Extract the (x, y) coordinate from the center of the cell holding the provided text.  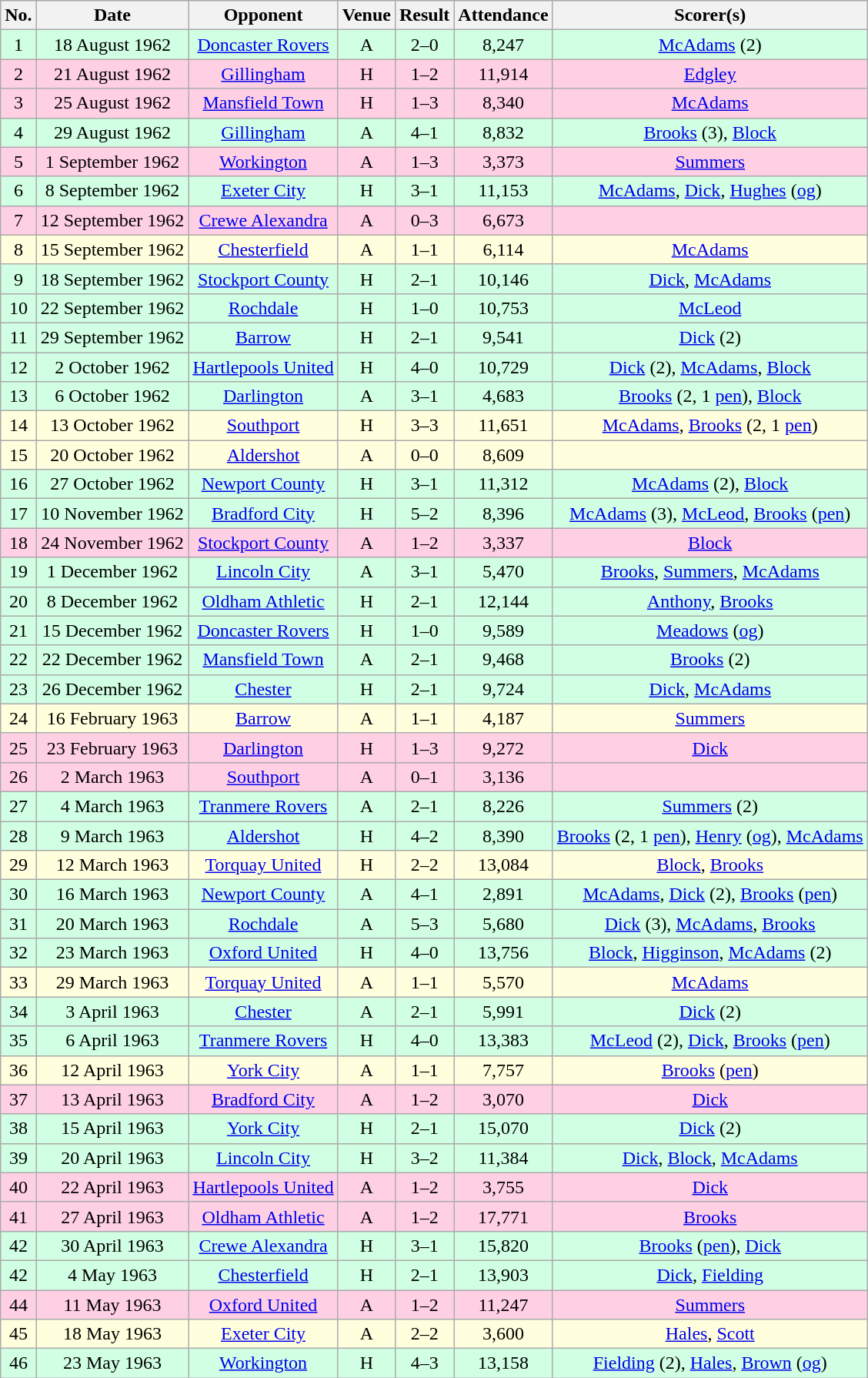
8 September 1962 (112, 191)
4,683 (503, 396)
34 (18, 1012)
5–3 (424, 924)
15 (18, 455)
Brooks (pen), Dick (709, 1246)
15 December 1962 (112, 630)
8 December 1962 (112, 601)
4–2 (424, 835)
22 (18, 660)
9 (18, 279)
18 May 1963 (112, 1334)
11,651 (503, 426)
12 April 1963 (112, 1070)
20 (18, 601)
Date (112, 15)
8,247 (503, 45)
McAdams, Dick (2), Brooks (pen) (709, 895)
McAdams (2), Block (709, 484)
9,468 (503, 660)
Brooks, Summers, McAdams (709, 572)
Meadows (og) (709, 630)
3,600 (503, 1334)
39 (18, 1158)
12 March 1963 (112, 865)
17 (18, 513)
Opponent (263, 15)
29 September 1962 (112, 337)
0–0 (424, 455)
3,136 (503, 777)
7 (18, 220)
27 October 1962 (112, 484)
30 (18, 895)
13,756 (503, 953)
11 May 1963 (112, 1305)
8,390 (503, 835)
5–2 (424, 513)
13 October 1962 (112, 426)
2 October 1962 (112, 367)
Fielding (2), Hales, Brown (og) (709, 1363)
10,146 (503, 279)
1 (18, 45)
Hales, Scott (709, 1334)
41 (18, 1216)
37 (18, 1099)
18 August 1962 (112, 45)
9,724 (503, 689)
Venue (366, 15)
Block, Brooks (709, 865)
Summers (2) (709, 806)
4,187 (503, 718)
23 February 1963 (112, 748)
Dick, Fielding (709, 1275)
1 September 1962 (112, 162)
13,084 (503, 865)
Brooks (2) (709, 660)
5,680 (503, 924)
9,541 (503, 337)
4–3 (424, 1363)
8,396 (503, 513)
3,337 (503, 543)
13,903 (503, 1275)
12 (18, 367)
0–3 (424, 220)
20 March 1963 (112, 924)
15,820 (503, 1246)
Dick (3), McAdams, Brooks (709, 924)
5 (18, 162)
44 (18, 1305)
16 February 1963 (112, 718)
5,570 (503, 982)
10 November 1962 (112, 513)
3,070 (503, 1099)
No. (18, 15)
4 (18, 132)
19 (18, 572)
13 (18, 396)
11,384 (503, 1158)
13 April 1963 (112, 1099)
2 (18, 74)
20 October 1962 (112, 455)
8,609 (503, 455)
2–0 (424, 45)
6 April 1963 (112, 1041)
6 October 1962 (112, 396)
10,753 (503, 308)
25 (18, 748)
26 (18, 777)
18 September 1962 (112, 279)
Block (709, 543)
0–1 (424, 777)
McAdams, Dick, Hughes (og) (709, 191)
46 (18, 1363)
Scorer(s) (709, 15)
15,070 (503, 1129)
30 April 1963 (112, 1246)
Brooks (709, 1216)
McAdams, Brooks (2, 1 pen) (709, 426)
Anthony, Brooks (709, 601)
23 (18, 689)
12,144 (503, 601)
8,832 (503, 132)
27 April 1963 (112, 1216)
16 March 1963 (112, 895)
2 March 1963 (112, 777)
10,729 (503, 367)
11,914 (503, 74)
38 (18, 1129)
11,153 (503, 191)
Brooks (3), Block (709, 132)
40 (18, 1187)
6,673 (503, 220)
McLeod (2), Dick, Brooks (pen) (709, 1041)
11 (18, 337)
8,226 (503, 806)
6,114 (503, 249)
3,373 (503, 162)
17,771 (503, 1216)
3–3 (424, 426)
McAdams (3), McLeod, Brooks (pen) (709, 513)
5,991 (503, 1012)
11,247 (503, 1305)
9,589 (503, 630)
6 (18, 191)
3–2 (424, 1158)
11,312 (503, 484)
Brooks (pen) (709, 1070)
Brooks (2, 1 pen), Henry (og), McAdams (709, 835)
3 (18, 103)
24 November 1962 (112, 543)
29 (18, 865)
26 December 1962 (112, 689)
McAdams (2) (709, 45)
15 September 1962 (112, 249)
Block, Higginson, McAdams (2) (709, 953)
4 March 1963 (112, 806)
10 (18, 308)
27 (18, 806)
8,340 (503, 103)
8 (18, 249)
Brooks (2, 1 pen), Block (709, 396)
29 August 1962 (112, 132)
13,383 (503, 1041)
4 May 1963 (112, 1275)
1 December 1962 (112, 572)
9 March 1963 (112, 835)
29 March 1963 (112, 982)
23 May 1963 (112, 1363)
25 August 1962 (112, 103)
33 (18, 982)
22 September 1962 (112, 308)
45 (18, 1334)
Result (424, 15)
36 (18, 1070)
18 (18, 543)
McLeod (709, 308)
23 March 1963 (112, 953)
3,755 (503, 1187)
14 (18, 426)
20 April 1963 (112, 1158)
3 April 1963 (112, 1012)
Dick (2), McAdams, Block (709, 367)
Dick, Block, McAdams (709, 1158)
12 September 1962 (112, 220)
Edgley (709, 74)
35 (18, 1041)
31 (18, 924)
5,470 (503, 572)
21 August 1962 (112, 74)
Attendance (503, 15)
2,891 (503, 895)
28 (18, 835)
13,158 (503, 1363)
16 (18, 484)
22 April 1963 (112, 1187)
21 (18, 630)
24 (18, 718)
9,272 (503, 748)
32 (18, 953)
7,757 (503, 1070)
22 December 1962 (112, 660)
15 April 1963 (112, 1129)
